Return (X, Y) of the center of cell containing provided text 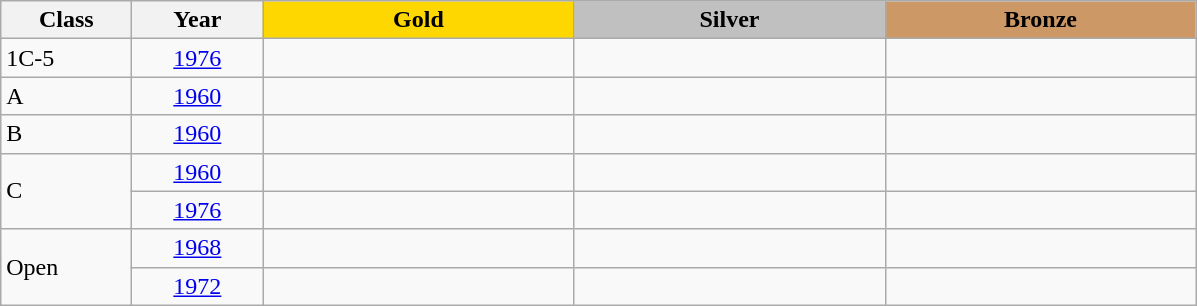
A (66, 96)
Bronze (1040, 20)
C (66, 191)
Class (66, 20)
1C-5 (66, 58)
Silver (730, 20)
1968 (198, 248)
Open (66, 267)
B (66, 134)
Year (198, 20)
Gold (418, 20)
1972 (198, 286)
